Detect which cell encompasses the target text, then output its (X, Y) center coordinate. 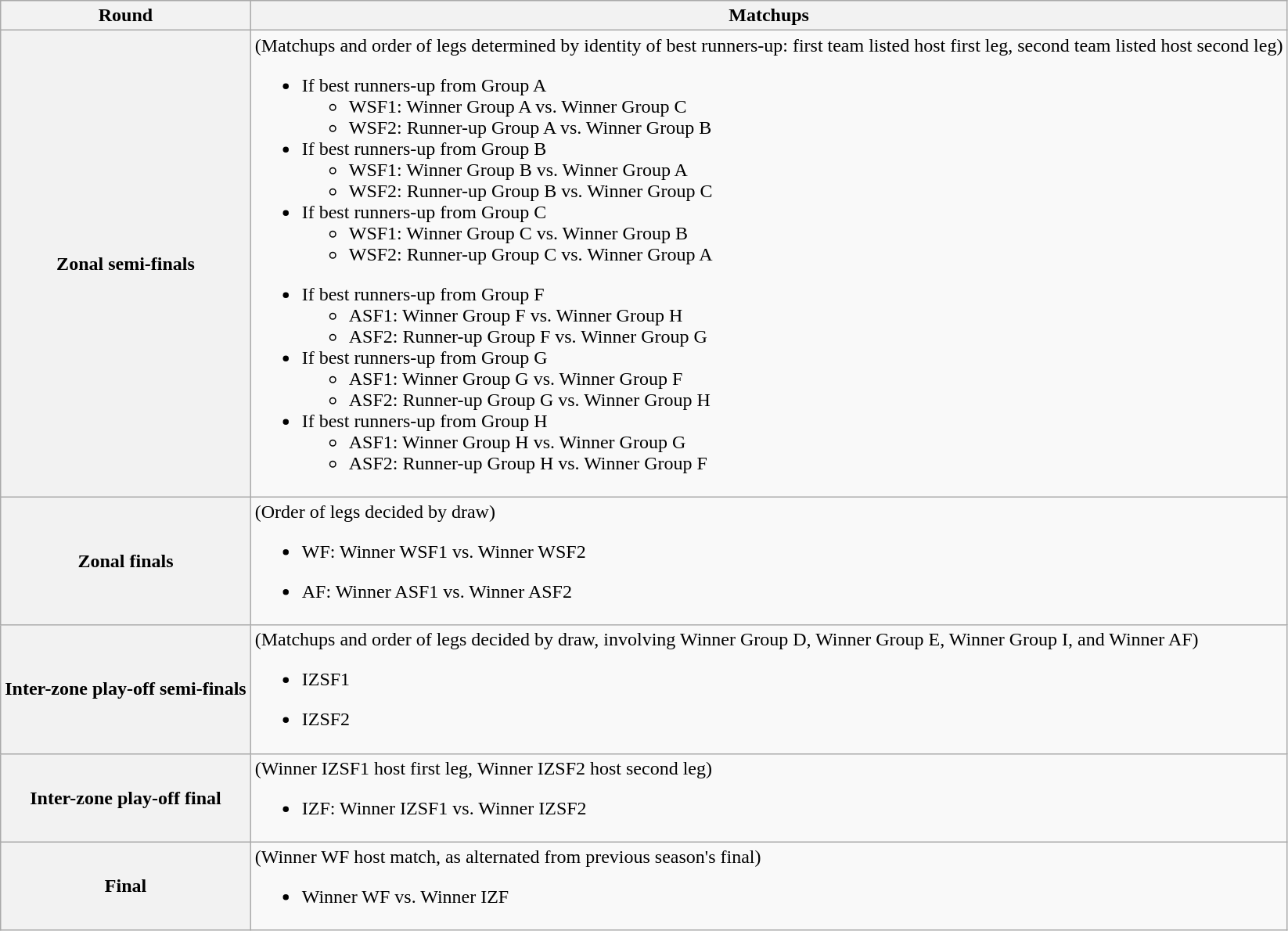
Matchups (768, 16)
Final (125, 886)
Zonal finals (125, 561)
(Winner WF host match, as alternated from previous season's final)Winner WF vs. Winner IZF (768, 886)
(Order of legs decided by draw) WF: Winner WSF1 vs. Winner WSF2AF: Winner ASF1 vs. Winner ASF2 (768, 561)
(Winner IZSF1 host first leg, Winner IZSF2 host second leg)IZF: Winner IZSF1 vs. Winner IZSF2 (768, 798)
Inter-zone play-off final (125, 798)
(Matchups and order of legs decided by draw, involving Winner Group D, Winner Group E, Winner Group I, and Winner AF) IZSF1IZSF2 (768, 689)
Zonal semi-finals (125, 264)
Inter-zone play-off semi-finals (125, 689)
Round (125, 16)
